Find where the given text appears and provide that cell's center as (x, y) coordinate. 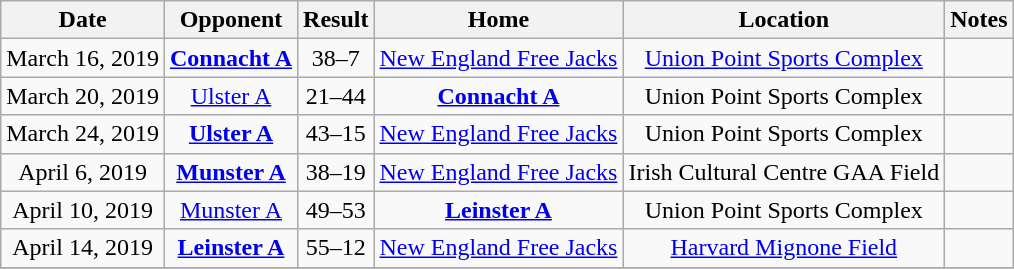
April 14, 2019 (83, 248)
Irish Cultural Centre GAA Field (784, 172)
April 10, 2019 (83, 210)
38–19 (336, 172)
March 16, 2019 (83, 58)
21–44 (336, 96)
Home (498, 20)
March 20, 2019 (83, 96)
49–53 (336, 210)
38–7 (336, 58)
55–12 (336, 248)
Notes (979, 20)
Opponent (230, 20)
March 24, 2019 (83, 134)
Result (336, 20)
Location (784, 20)
April 6, 2019 (83, 172)
Date (83, 20)
Harvard Mignone Field (784, 248)
43–15 (336, 134)
